For the text-containing cell, return its midpoint in [X, Y] coordinate format. 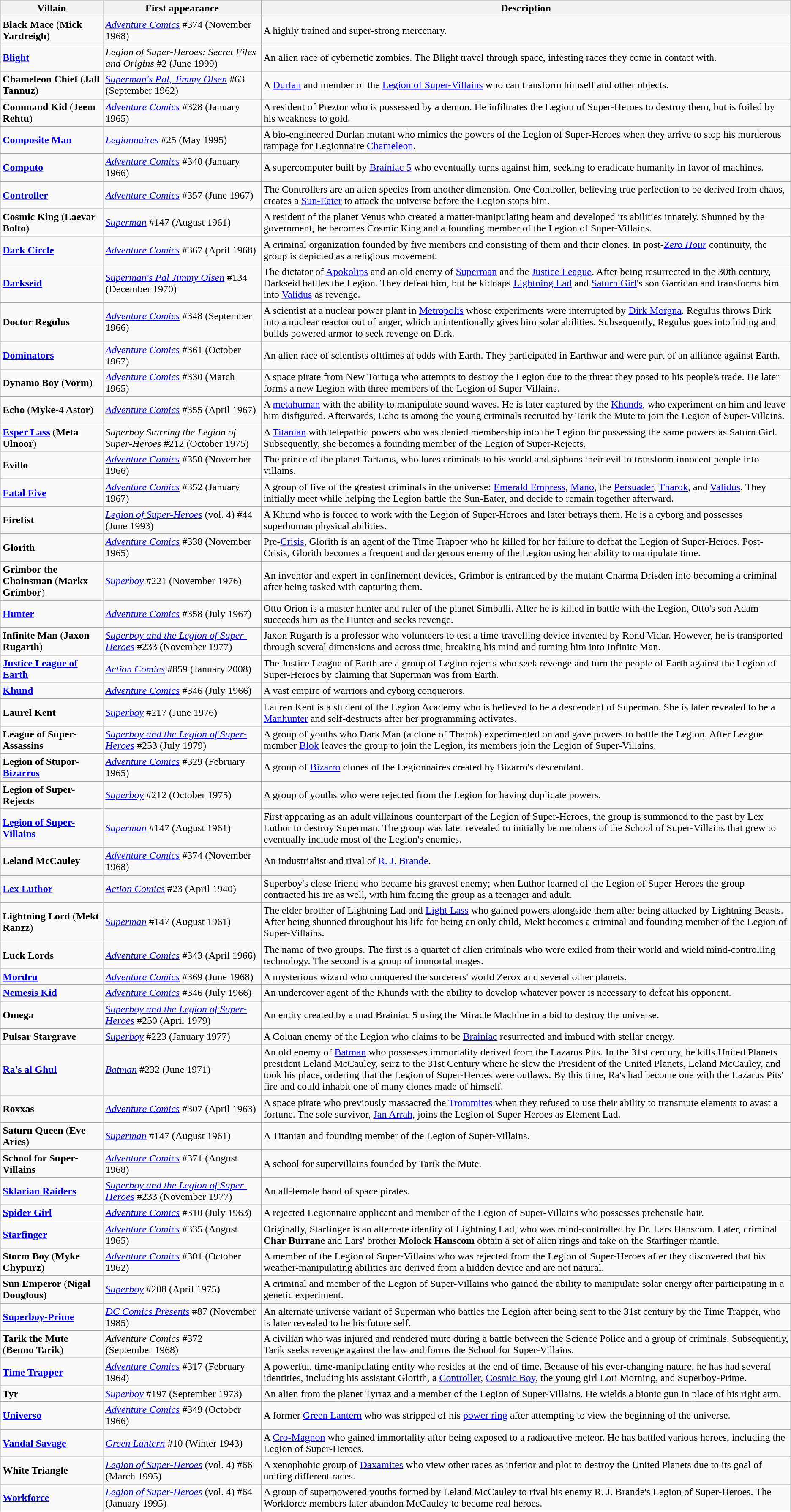
Adventure Comics #335 (August 1965) [182, 1234]
Superboy #217 (June 1976) [182, 712]
Cosmic King (Laevar Bolto) [52, 222]
A former Green Lantern who was stripped of his power ring after attempting to view the beginning of the universe. [526, 1416]
School for Super-Villains [52, 1163]
Nemesis Kid [52, 993]
Hunter [52, 614]
Mordru [52, 977]
A rejected Legionnaire applicant and member of the Legion of Super-Villains who possesses prehensile hair. [526, 1213]
A Titanian and founding member of the Legion of Super-Villains. [526, 1136]
Legion of Stupor-Bizarros [52, 767]
Green Lantern #10 (Winter 1943) [182, 1443]
Pulsar Stargrave [52, 1036]
An alien race of scientists ofttimes at odds with Earth. They participated in Earthwar and were part of an alliance against Earth. [526, 355]
Ra's al Ghul [52, 1069]
Action Comics #23 (April 1940) [182, 889]
Storm Boy (Myke Chypurz) [52, 1262]
An entity created by a mad Brainiac 5 using the Miracle Machine in a bid to destroy the universe. [526, 1014]
Khund [52, 691]
An alien from the planet Tyrraz and a member of the Legion of Super-Villains. He wields a bionic gun in place of his right arm. [526, 1394]
Legion of Super-Villains [52, 828]
Controller [52, 195]
Laurel Kent [52, 712]
Glorith [52, 547]
Adventure Comics #361 (October 1967) [182, 355]
Echo (Myke-4 Astor) [52, 411]
Adventure Comics #329 (February 1965) [182, 767]
Villain [52, 8]
A Cro-Magnon who gained immortality after being exposed to a radioactive meteor. He has battled various heroes, including the Legion of Super-Heroes. [526, 1443]
A Khund who is forced to work with the Legion of Super-Heroes and later betrays them. He is a cyborg and possesses superhuman physical abilities. [526, 520]
Batman #232 (June 1971) [182, 1069]
Superboy #223 (January 1977) [182, 1036]
An undercover agent of the Khunds with the ability to develop whatever power is necessary to defeat his opponent. [526, 993]
Universo [52, 1416]
Adventure Comics #357 (June 1967) [182, 195]
Adventure Comics #350 (November 1966) [182, 465]
Superboy Starring the Legion of Super-Heroes #212 (October 1975) [182, 438]
Adventure Comics #371 (August 1968) [182, 1163]
White Triangle [52, 1471]
Superboy and the Legion of Super-Heroes #253 (July 1979) [182, 740]
Adventure Comics #338 (November 1965) [182, 547]
Superboy #212 (October 1975) [182, 795]
Sklarian Raiders [52, 1191]
Legion of Super-Heroes (vol. 4) #64 (January 1995) [182, 1498]
Adventure Comics #317 (February 1964) [182, 1372]
Black Mace (Mick Yardreigh) [52, 30]
Computo [52, 167]
Adventure Comics #330 (March 1965) [182, 383]
Roxxas [52, 1108]
Description [526, 8]
Starfinger [52, 1234]
Legion of Super-Rejects [52, 795]
Lightning Lord (Mekt Ranzz) [52, 922]
Adventure Comics #343 (April 1966) [182, 955]
A resident of Preztor who is possessed by a demon. He infiltrates the Legion of Super-Heroes to destroy them, but is foiled by his weakness to gold. [526, 112]
A group of Bizarro clones of the Legionnaires created by Bizarro's descendant. [526, 767]
Legion of Super-Heroes: Secret Files and Origins #2 (June 1999) [182, 57]
Adventure Comics #367 (April 1968) [182, 250]
Firefist [52, 520]
Superboy #197 (September 1973) [182, 1394]
Tyr [52, 1394]
Justice League of Earth [52, 669]
Adventure Comics #301 (October 1962) [182, 1262]
A mysterious wizard who conquered the sorcerers' world Zerox and several other planets. [526, 977]
A Durlan and member of the Legion of Super-Villains who can transform himself and other objects. [526, 85]
Adventure Comics #349 (October 1966) [182, 1416]
Superboy and the Legion of Super-Heroes #250 (April 1979) [182, 1014]
Adventure Comics #340 (January 1966) [182, 167]
Adventure Comics #355 (April 1967) [182, 411]
A vast empire of warriors and cyborg conquerors. [526, 691]
Dark Circle [52, 250]
Luck Lords [52, 955]
Adventure Comics #369 (June 1968) [182, 977]
Doctor Regulus [52, 322]
Adventure Comics #372(September 1968) [182, 1345]
Superboy-Prime [52, 1317]
Legion of Super-Heroes (vol. 4) #66 (March 1995) [182, 1471]
A xenophobic group of Daxamites who view other races as inferior and plot to destroy the United Planets due to its goal of uniting different races. [526, 1471]
Superman's Pal, Jimmy Olsen #63 (September 1962) [182, 85]
Superboy #208 (April 1975) [182, 1290]
Adventure Comics #328 (January 1965) [182, 112]
Darkseid [52, 283]
Fatal Five [52, 492]
Adventure Comics #310 (July 1963) [182, 1213]
First appearance [182, 8]
Dominators [52, 355]
Spider Girl [52, 1213]
Adventure Comics #307 (April 1963) [182, 1108]
DC Comics Presents #87 (November 1985) [182, 1317]
Leland McCauley [52, 862]
Legionnaires #25 (May 1995) [182, 140]
An industrialist and rival of R. J. Brande. [526, 862]
Dynamo Boy (Vorm) [52, 383]
Sun Emperor (Nigal Douglous) [52, 1290]
Chameleon Chief (Jall Tannuz) [52, 85]
Infinite Man (Jaxon Rugarth) [52, 641]
A school for supervillains founded by Tarik the Mute. [526, 1163]
Omega [52, 1014]
An all-female band of space pirates. [526, 1191]
Legion of Super-Heroes (vol. 4) #44 (June 1993) [182, 520]
Composite Man [52, 140]
The prince of the planet Tartarus, who lures criminals to his world and siphons their evil to transform innocent people into villains. [526, 465]
Evillo [52, 465]
Time Trapper [52, 1372]
Command Kid (Jeem Rehtu) [52, 112]
Grimbor the Chainsman (Markx Grimbor) [52, 581]
Adventure Comics #352 (January 1967) [182, 492]
Saturn Queen (Eve Aries) [52, 1136]
Tarik the Mute (Benno Tarik) [52, 1345]
Superboy #221 (November 1976) [182, 581]
An alien race of cybernetic zombies. The Blight travel through space, infesting races they come in contact with. [526, 57]
Adventure Comics #348 (September 1966) [182, 322]
Workforce [52, 1498]
A highly trained and super-strong mercenary. [526, 30]
Blight [52, 57]
A Coluan enemy of the Legion who claims to be Brainiac resurrected and imbued with stellar energy. [526, 1036]
League of Super-Assassins [52, 740]
Esper Lass (Meta Ulnoor) [52, 438]
Lex Luthor [52, 889]
A group of youths who were rejected from the Legion for having duplicate powers. [526, 795]
A supercomputer built by Brainiac 5 who eventually turns against him, seeking to eradicate humanity in favor of machines. [526, 167]
A criminal and member of the Legion of Super-Villains who gained the ability to manipulate solar energy after participating in a genetic experiment. [526, 1290]
Adventure Comics #358 (July 1967) [182, 614]
Vandal Savage [52, 1443]
Action Comics #859 (January 2008) [182, 669]
Superman's Pal Jimmy Olsen #134 (December 1970) [182, 283]
